Pinpoint the cell where the given text exists, returning its (X, Y) midpoint coordinate. 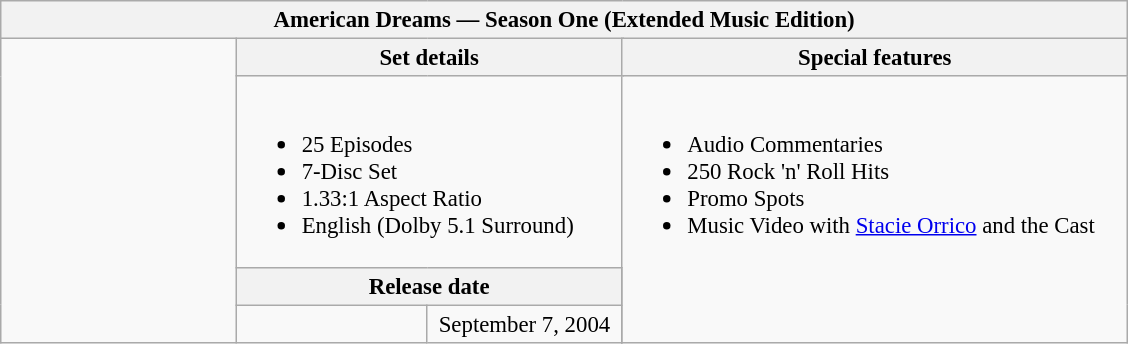
Audio Commentaries250 Rock 'n' Roll HitsPromo SpotsMusic Video with Stacie Orrico and the Cast (875, 209)
Release date (429, 286)
25 Episodes7-Disc Set1.33:1 Aspect RatioEnglish (Dolby 5.1 Surround) (429, 172)
September 7, 2004 (524, 324)
American Dreams — Season One (Extended Music Edition) (564, 20)
Set details (429, 58)
Special features (875, 58)
